Return the (X, Y) coordinate for the center point of the cell that contains the specified text.  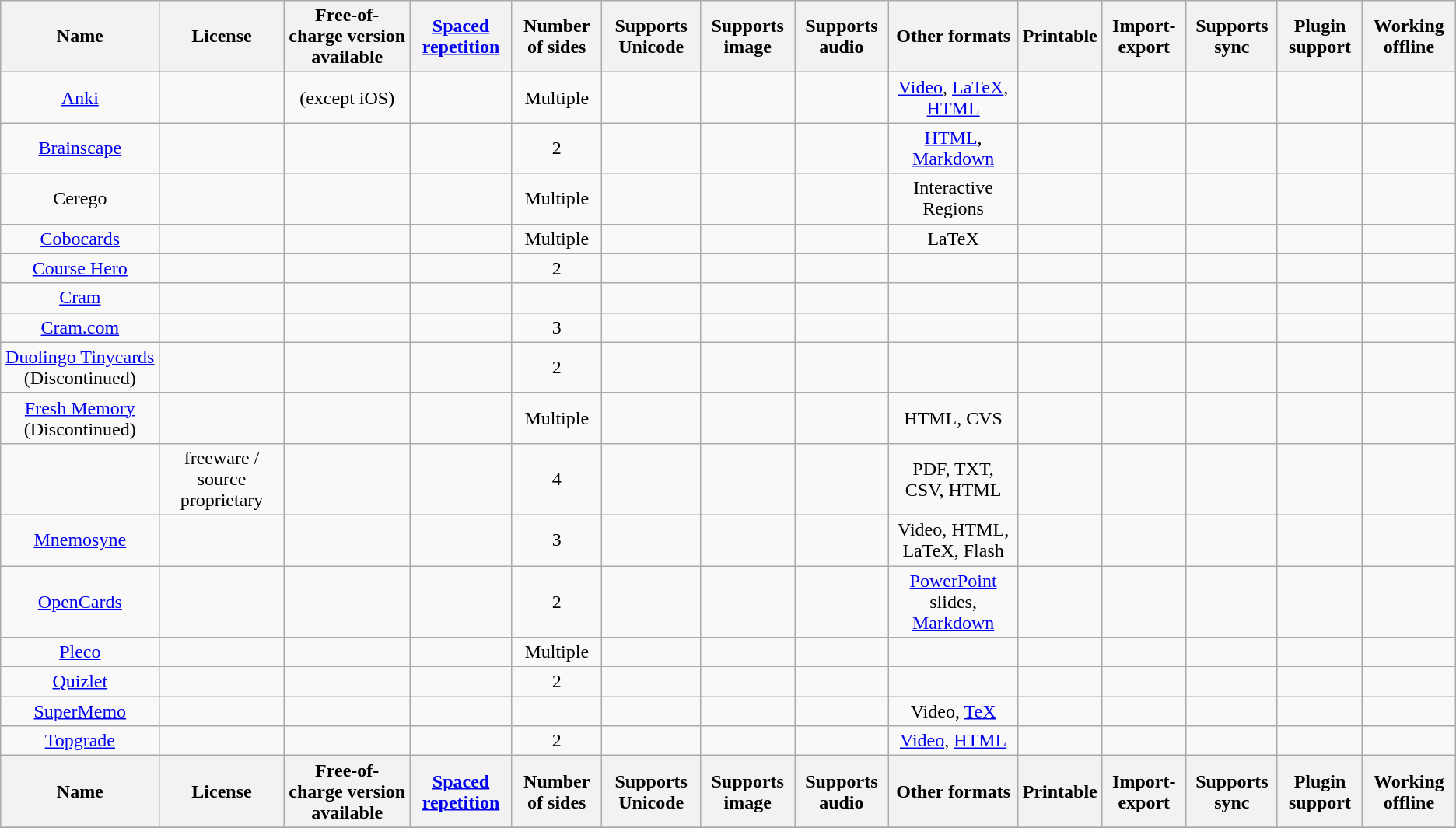
freeware / source proprietary (222, 479)
Video, HTML, LaTeX, Flash (954, 540)
SuperMemo (80, 711)
4 (557, 479)
HTML, Markdown (954, 148)
Mnemosyne (80, 540)
OpenCards (80, 602)
Cram (80, 298)
Cobocards (80, 239)
Cerego (80, 199)
Course Hero (80, 268)
PDF, TXT, CSV, HTML (954, 479)
Topgrade (80, 741)
Video, TeX (954, 711)
PowerPoint slides, Markdown (954, 602)
LaTeX (954, 239)
Fresh Memory (Discontinued) (80, 418)
Interactive Regions (954, 199)
Quizlet (80, 682)
Pleco (80, 652)
Anki (80, 98)
Cram.com (80, 327)
Brainscape (80, 148)
HTML, CVS (954, 418)
Video, HTML (954, 741)
Duolingo Tinycards (Discontinued) (80, 367)
(except iOS) (347, 98)
Video, LaTeX, HTML (954, 98)
